Pinpoint the cell where the given text exists, returning its (x, y) midpoint coordinate. 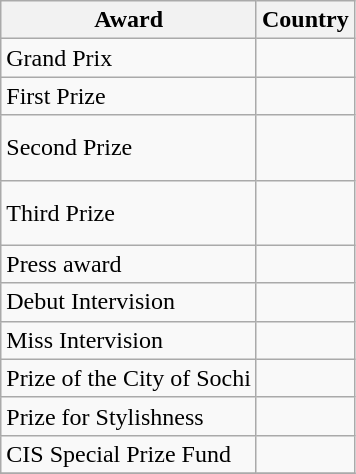
Grand Prix (129, 58)
First Prize (129, 96)
Debut Intervision (129, 302)
Miss Intervision (129, 340)
Prize of the City of Sochi (129, 378)
Prize for Stylishness (129, 416)
Press award (129, 264)
Award (129, 20)
Second Prize (129, 148)
CIS Special Prize Fund (129, 454)
Third Prize (129, 212)
Country (305, 20)
